For the text-containing cell, return its midpoint in (X, Y) coordinate format. 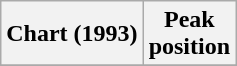
Chart (1993) (72, 34)
Peakposition (189, 34)
